Provide the (X, Y) coordinate of the cell's center where the given text is located.  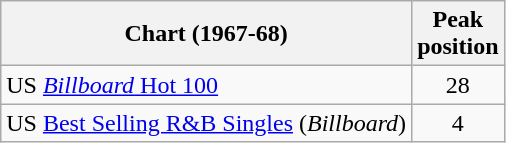
US Best Selling R&B Singles (Billboard) (206, 123)
Peakposition (458, 34)
4 (458, 123)
Chart (1967-68) (206, 34)
US Billboard Hot 100 (206, 85)
28 (458, 85)
